Pinpoint the cell where the given text exists, returning its (X, Y) midpoint coordinate. 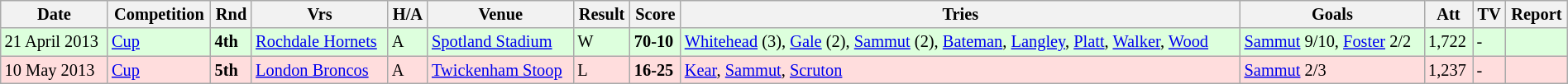
Spotland Stadium (500, 42)
4th (232, 42)
21 April 2013 (55, 42)
Sammut 2/3 (1332, 70)
Rnd (232, 14)
Result (602, 14)
1,722 (1448, 42)
Kear, Sammut, Scruton (961, 70)
5th (232, 70)
Date (55, 14)
Score (655, 14)
Vrs (319, 14)
Rochdale Hornets (319, 42)
H/A (408, 14)
70-10 (655, 42)
Sammut 9/10, Foster 2/2 (1332, 42)
Report (1537, 14)
Twickenham Stoop (500, 70)
Venue (500, 14)
L (602, 70)
Tries (961, 14)
TV (1489, 14)
10 May 2013 (55, 70)
Att (1448, 14)
W (602, 42)
Competition (159, 14)
16-25 (655, 70)
Whitehead (3), Gale (2), Sammut (2), Bateman, Langley, Platt, Walker, Wood (961, 42)
London Broncos (319, 70)
Goals (1332, 14)
1,237 (1448, 70)
